Determine the (x, y) coordinate at the center of the cell enclosing the given text.  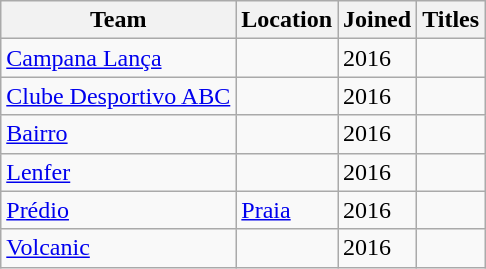
Location (287, 20)
Clube Desportivo ABC (118, 96)
Bairro (118, 134)
Team (118, 20)
Campana Lança (118, 58)
Lenfer (118, 172)
Praia (287, 210)
Titles (451, 20)
Joined (378, 20)
Volcanic (118, 248)
Prédio (118, 210)
